Capture the cell that displays the provided text and extract its (x, y) central coordinate. 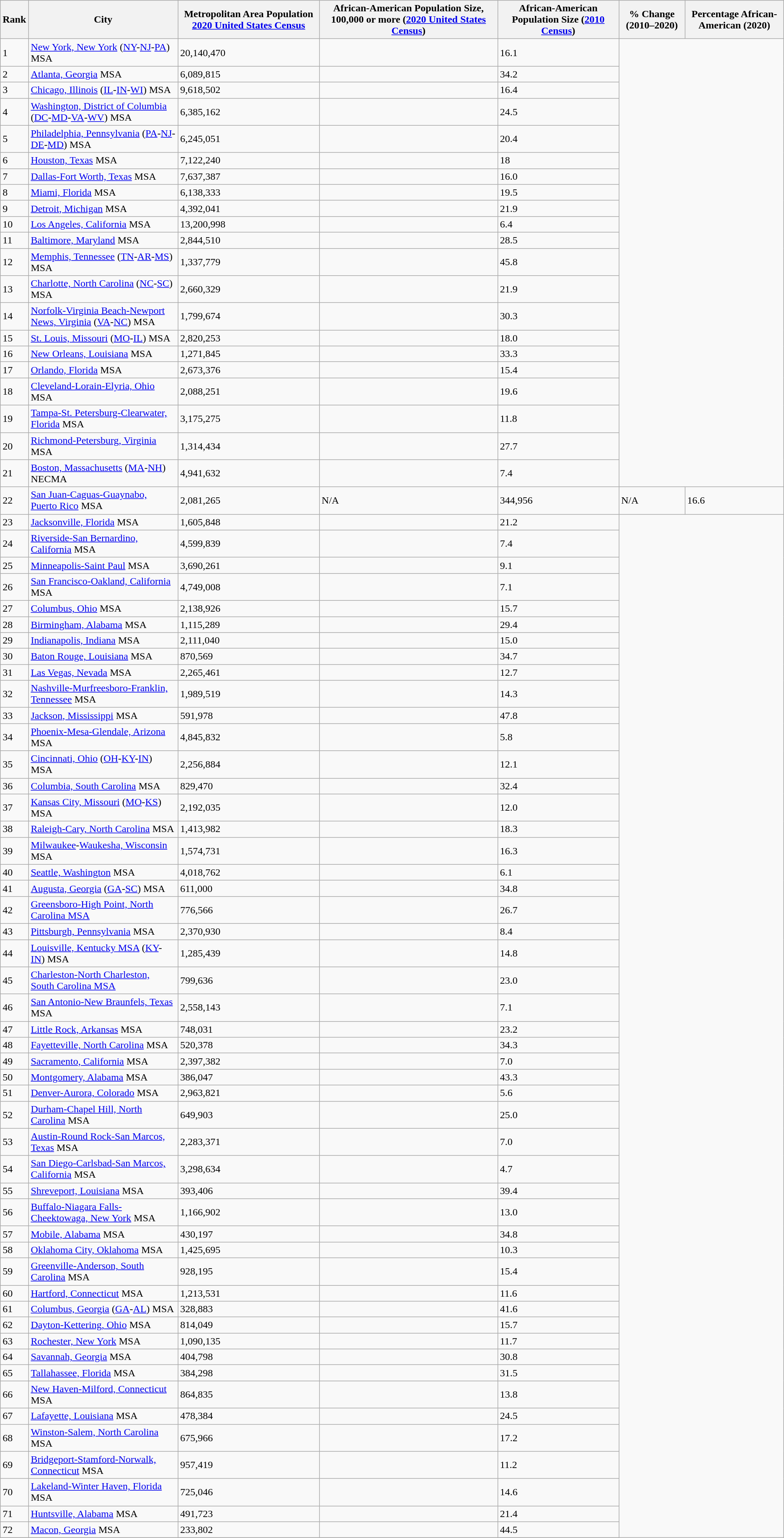
10.3 (558, 1250)
24 (14, 544)
13,200,998 (249, 224)
1,799,674 (249, 317)
864,835 (249, 1394)
42 (14, 910)
9.1 (558, 565)
2,256,884 (249, 764)
43.3 (558, 1077)
957,419 (249, 1465)
33.3 (558, 354)
Milwaukee-Waukesha, Wisconsin MSA (103, 850)
68 (14, 1438)
5.6 (558, 1093)
Hartford, Connecticut MSA (103, 1293)
35 (14, 764)
Jackson, Mississippi MSA (103, 716)
13.0 (558, 1212)
1,337,779 (249, 261)
2 (14, 74)
Greenville-Anderson, South Carolina MSA (103, 1271)
16.3 (558, 850)
Austin-Round Rock-San Marcos, Texas MSA (103, 1142)
23 (14, 522)
43 (14, 931)
53 (14, 1142)
6,138,333 (249, 192)
27 (14, 608)
16.4 (558, 90)
19.5 (558, 192)
9 (14, 208)
New Haven-Milford, Connecticut MSA (103, 1394)
27.7 (558, 446)
Columbus, Ohio MSA (103, 608)
Sacramento, California MSA (103, 1061)
520,378 (249, 1045)
2,111,040 (249, 641)
384,298 (249, 1373)
20,140,470 (249, 53)
2,397,382 (249, 1061)
New Orleans, Louisiana MSA (103, 354)
Greensboro-High Point, North Carolina MSA (103, 910)
66 (14, 1394)
58 (14, 1250)
Rochester, New York MSA (103, 1341)
25 (14, 565)
4,845,832 (249, 737)
Macon, Georgia MSA (103, 1530)
6.1 (558, 872)
31.5 (558, 1373)
344,956 (558, 500)
Denver-Aurora, Colorado MSA (103, 1093)
649,903 (249, 1114)
23.2 (558, 1029)
51 (14, 1093)
233,802 (249, 1530)
Tallahassee, Florida MSA (103, 1373)
57 (14, 1234)
2,844,510 (249, 240)
4,941,632 (249, 473)
17.2 (558, 1438)
404,798 (249, 1357)
2,673,376 (249, 370)
928,195 (249, 1271)
2,138,926 (249, 608)
Indianapolis, Indiana MSA (103, 641)
Charleston-North Charleston, South Carolina MSA (103, 980)
2,081,265 (249, 500)
Winston-Salem, North Carolina MSA (103, 1438)
18.3 (558, 829)
47 (14, 1029)
Houston, Texas MSA (103, 160)
St. Louis, Missouri (MO-IL) MSA (103, 338)
15 (14, 338)
23.0 (558, 980)
5.8 (558, 737)
386,047 (249, 1077)
11.6 (558, 1293)
41 (14, 888)
63 (14, 1341)
Huntsville, Alabama MSA (103, 1514)
30.3 (558, 317)
59 (14, 1271)
18.0 (558, 338)
32 (14, 694)
Washington, District of Columbia (DC-MD-VA-WV) MSA (103, 111)
748,031 (249, 1029)
12.0 (558, 808)
4,599,839 (249, 544)
26 (14, 587)
City (103, 20)
1,285,439 (249, 953)
2,370,930 (249, 931)
14.6 (558, 1492)
34 (14, 737)
Los Angeles, California MSA (103, 224)
48 (14, 1045)
39 (14, 850)
2,192,035 (249, 808)
8 (14, 192)
4.7 (558, 1169)
22 (14, 500)
Dallas-Fort Worth, Texas MSA (103, 176)
Shreveport, Louisiana MSA (103, 1191)
37 (14, 808)
African-American Population Size (2010 Census) (558, 20)
19 (14, 419)
20 (14, 446)
41.6 (558, 1309)
40 (14, 872)
Minneapolis-Saint Paul MSA (103, 565)
6,089,815 (249, 74)
Baltimore, Maryland MSA (103, 240)
1,574,731 (249, 850)
6,385,162 (249, 111)
Columbus, Georgia (GA-AL) MSA (103, 1309)
62 (14, 1325)
Oklahoma City, Oklahoma MSA (103, 1250)
Metropolitan Area Population 2020 United States Census (249, 20)
San Francisco-Oakland, California MSA (103, 587)
16.1 (558, 53)
11.2 (558, 1465)
5 (14, 139)
13.8 (558, 1394)
14.3 (558, 694)
Memphis, Tennessee (TN-AR-MS) MSA (103, 261)
16.0 (558, 176)
Lakeland-Winter Haven, Florida MSA (103, 1492)
Buffalo-Niagara Falls-Cheektowaga, New York MSA (103, 1212)
64 (14, 1357)
Nashville-Murfreesboro-Franklin, Tennessee MSA (103, 694)
814,049 (249, 1325)
34.3 (558, 1045)
1,115,289 (249, 625)
49 (14, 1061)
Richmond-Petersburg, Virginia MSA (103, 446)
829,470 (249, 786)
12.1 (558, 764)
11.7 (558, 1341)
44.5 (558, 1530)
3,690,261 (249, 565)
1,425,695 (249, 1250)
28 (14, 625)
Cleveland-Lorain-Elyria, Ohio MSA (103, 391)
Las Vegas, Nevada MSA (103, 672)
60 (14, 1293)
56 (14, 1212)
Tampa-St. Petersburg-Clearwater, Florida MSA (103, 419)
725,046 (249, 1492)
2,660,329 (249, 289)
14 (14, 317)
591,978 (249, 716)
Bridgeport-Stamford-Norwalk, Connecticut MSA (103, 1465)
12.7 (558, 672)
29.4 (558, 625)
328,883 (249, 1309)
52 (14, 1114)
San Juan-Caguas-Guaynabo, Puerto Rico MSA (103, 500)
2,963,821 (249, 1093)
7,122,240 (249, 160)
70 (14, 1492)
4,749,008 (249, 587)
1,605,848 (249, 522)
16 (14, 354)
30 (14, 657)
1,989,519 (249, 694)
46 (14, 1008)
491,723 (249, 1514)
14.8 (558, 953)
33 (14, 716)
1,213,531 (249, 1293)
675,966 (249, 1438)
Phoenix-Mesa-Glendale, Arizona MSA (103, 737)
Columbia, South Carolina MSA (103, 786)
9,618,502 (249, 90)
Jacksonville, Florida MSA (103, 522)
29 (14, 641)
870,569 (249, 657)
4,392,041 (249, 208)
4,018,762 (249, 872)
Raleigh-Cary, North Carolina MSA (103, 829)
65 (14, 1373)
Boston, Massachusetts (MA-NH) NECMA (103, 473)
6 (14, 160)
Birmingham, Alabama MSA (103, 625)
2,283,371 (249, 1142)
17 (14, 370)
Riverside-San Bernardino, California MSA (103, 544)
Detroit, Michigan MSA (103, 208)
Chicago, Illinois (IL-IN-WI) MSA (103, 90)
430,197 (249, 1234)
44 (14, 953)
Cincinnati, Ohio (OH-KY-IN) MSA (103, 764)
21.4 (558, 1514)
11.8 (558, 419)
21 (14, 473)
34.7 (558, 657)
30.8 (558, 1357)
26.7 (558, 910)
Savannah, Georgia MSA (103, 1357)
21.2 (558, 522)
Montgomery, Alabama MSA (103, 1077)
54 (14, 1169)
1,090,135 (249, 1341)
San Diego-Carlsbad-San Marcos, California MSA (103, 1169)
Baton Rouge, Louisiana MSA (103, 657)
% Change (2010–2020) (652, 20)
10 (14, 224)
2,265,461 (249, 672)
Pittsburgh, Pennsylvania MSA (103, 931)
Fayetteville, North Carolina MSA (103, 1045)
1,413,982 (249, 829)
Mobile, Alabama MSA (103, 1234)
13 (14, 289)
1,314,434 (249, 446)
8.4 (558, 931)
36 (14, 786)
611,000 (249, 888)
50 (14, 1077)
Miami, Florida MSA (103, 192)
Augusta, Georgia (GA-SC) MSA (103, 888)
61 (14, 1309)
71 (14, 1514)
45 (14, 980)
34.2 (558, 74)
Durham-Chapel Hill, North Carolina MSA (103, 1114)
25.0 (558, 1114)
2,820,253 (249, 338)
3 (14, 90)
12 (14, 261)
7,637,387 (249, 176)
Charlotte, North Carolina (NC-SC) MSA (103, 289)
2,088,251 (249, 391)
6,245,051 (249, 139)
1,166,902 (249, 1212)
7 (14, 176)
Kansas City, Missouri (MO-KS) MSA (103, 808)
32.4 (558, 786)
19.6 (558, 391)
28.5 (558, 240)
Norfolk-Virginia Beach-Newport News, Virginia (VA-NC) MSA (103, 317)
1 (14, 53)
20.4 (558, 139)
Rank (14, 20)
47.8 (558, 716)
799,636 (249, 980)
6.4 (558, 224)
45.8 (558, 261)
776,566 (249, 910)
11 (14, 240)
Louisville, Kentucky MSA (KY-IN) MSA (103, 953)
31 (14, 672)
55 (14, 1191)
15.0 (558, 641)
Philadelphia, Pennsylvania (PA-NJ-DE-MD) MSA (103, 139)
67 (14, 1416)
New York, New York (NY-NJ-PA) MSA (103, 53)
Atlanta, Georgia MSA (103, 74)
San Antonio-New Braunfels, Texas MSA (103, 1008)
38 (14, 829)
72 (14, 1530)
478,384 (249, 1416)
1,271,845 (249, 354)
3,175,275 (249, 419)
Seattle, Washington MSA (103, 872)
Little Rock, Arkansas MSA (103, 1029)
3,298,634 (249, 1169)
Dayton-Kettering, Ohio MSA (103, 1325)
African-American Population Size, 100,000 or more (2020 United States Census) (409, 20)
39.4 (558, 1191)
Percentage African-American (2020) (734, 20)
69 (14, 1465)
Orlando, Florida MSA (103, 370)
393,406 (249, 1191)
Lafayette, Louisiana MSA (103, 1416)
2,558,143 (249, 1008)
4 (14, 111)
16.6 (734, 500)
